Determine the (x, y) coordinate at the center of the cell enclosing the given text.  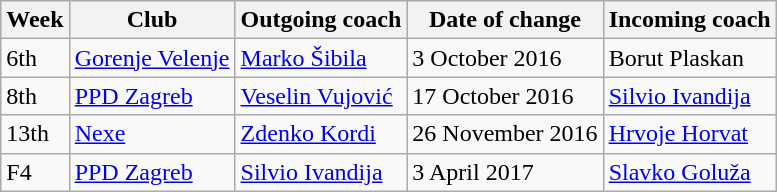
8th (35, 96)
Slavko Goluža (690, 172)
3 October 2016 (505, 58)
Zdenko Kordi (321, 134)
Gorenje Velenje (152, 58)
Outgoing coach (321, 20)
13th (35, 134)
F4 (35, 172)
Nexe (152, 134)
26 November 2016 (505, 134)
Club (152, 20)
17 October 2016 (505, 96)
Hrvoje Horvat (690, 134)
Incoming coach (690, 20)
Date of change (505, 20)
Marko Šibila (321, 58)
Veselin Vujović (321, 96)
Borut Plaskan (690, 58)
Week (35, 20)
6th (35, 58)
3 April 2017 (505, 172)
